From the cell containing the given text, extract its center point as (x, y) coordinate. 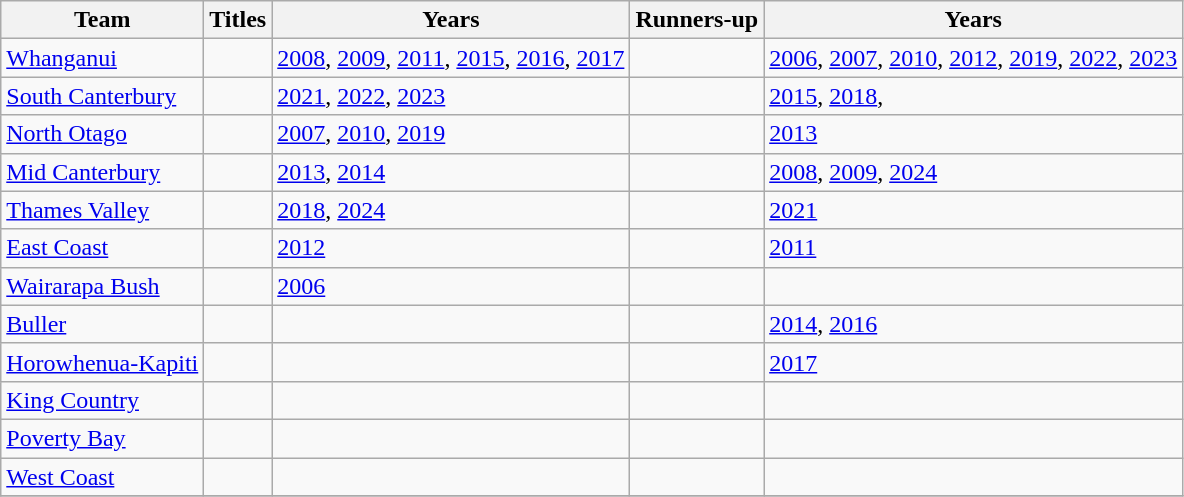
2011 (974, 248)
2007, 2010, 2019 (451, 134)
2008, 2009, 2011, 2015, 2016, 2017 (451, 58)
2021 (974, 210)
Wairarapa Bush (102, 286)
East Coast (102, 248)
Runners-up (697, 20)
2008, 2009, 2024 (974, 172)
Titles (238, 20)
2013 (974, 134)
2015, 2018, (974, 96)
Buller (102, 324)
North Otago (102, 134)
2021, 2022, 2023 (451, 96)
Poverty Bay (102, 438)
Team (102, 20)
Thames Valley (102, 210)
West Coast (102, 477)
Mid Canterbury (102, 172)
2014, 2016 (974, 324)
2017 (974, 362)
2006, 2007, 2010, 2012, 2019, 2022, 2023 (974, 58)
2013, 2014 (451, 172)
Whanganui (102, 58)
2012 (451, 248)
2006 (451, 286)
Horowhenua-Kapiti (102, 362)
South Canterbury (102, 96)
King Country (102, 400)
2018, 2024 (451, 210)
